Capture the cell that displays the provided text and extract its [X, Y] central coordinate. 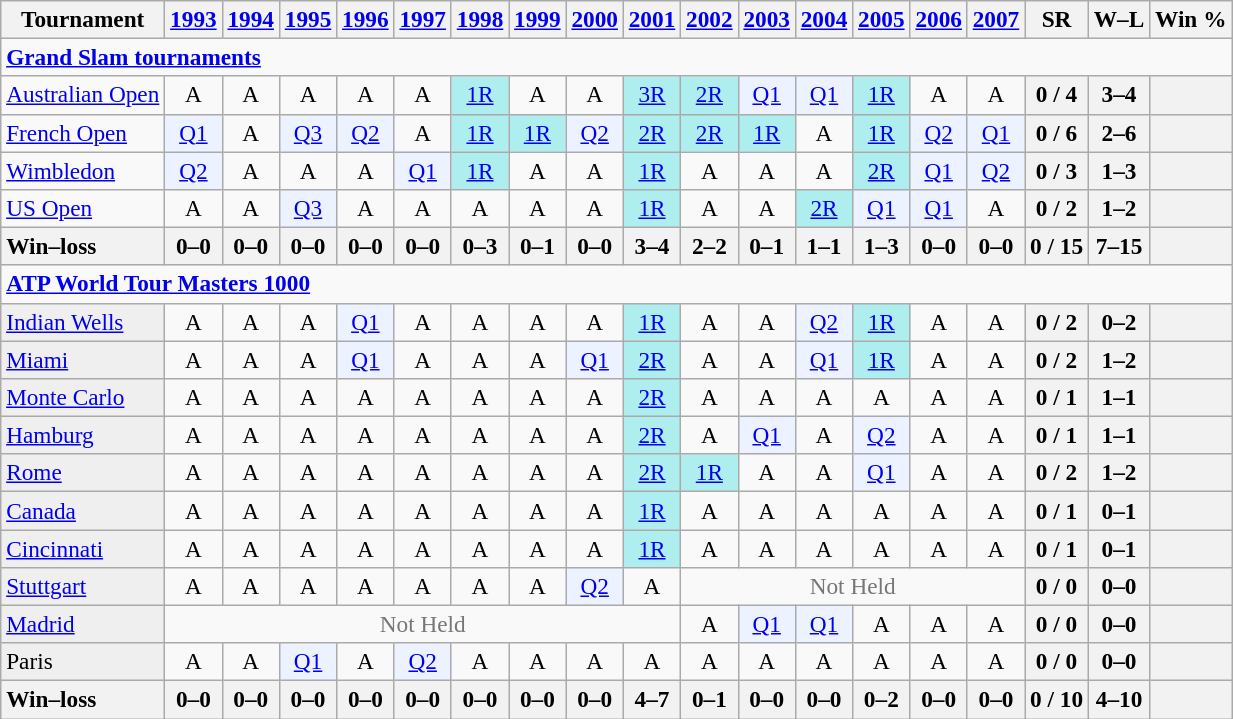
Grand Slam tournaments [616, 57]
Monte Carlo [83, 397]
Indian Wells [83, 322]
4–7 [652, 699]
W–L [1118, 19]
0 / 10 [1057, 699]
7–15 [1118, 246]
Paris [83, 662]
0–3 [480, 246]
Cincinnati [83, 548]
1994 [250, 19]
Hamburg [83, 435]
1995 [308, 19]
Wimbledon [83, 170]
3R [652, 95]
2007 [996, 19]
2002 [710, 19]
ATP World Tour Masters 1000 [616, 284]
1999 [538, 19]
Miami [83, 359]
4–10 [1118, 699]
0 / 4 [1057, 95]
2003 [766, 19]
2004 [824, 19]
US Open [83, 208]
Canada [83, 510]
French Open [83, 133]
Australian Open [83, 95]
Stuttgart [83, 586]
Tournament [83, 19]
1997 [422, 19]
Win % [1191, 19]
Madrid [83, 624]
2000 [594, 19]
2001 [652, 19]
2005 [882, 19]
0 / 3 [1057, 170]
1998 [480, 19]
2006 [938, 19]
1996 [366, 19]
2–6 [1118, 133]
2–2 [710, 246]
0 / 15 [1057, 246]
0 / 6 [1057, 133]
SR [1057, 19]
Rome [83, 473]
1993 [194, 19]
